Search for the cell housing the specified text and yield its (x, y) center coordinate. 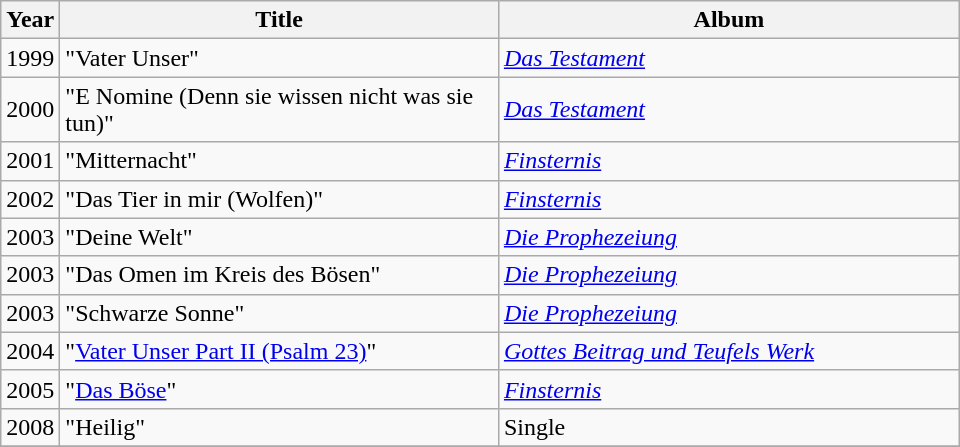
Year (30, 20)
Single (728, 427)
"Vater Unser Part II (Psalm 23)" (280, 351)
"Mitternacht" (280, 161)
"Vater Unser" (280, 58)
2002 (30, 199)
2008 (30, 427)
"E Nomine (Denn sie wissen nicht was sie tun)" (280, 110)
"Schwarze Sonne" (280, 313)
"Das Omen im Kreis des Bösen" (280, 275)
2001 (30, 161)
"Das Tier in mir (Wolfen)" (280, 199)
2000 (30, 110)
Gottes Beitrag und Teufels Werk (728, 351)
2005 (30, 389)
"Deine Welt" (280, 237)
"Das Böse" (280, 389)
Album (728, 20)
"Heilig" (280, 427)
1999 (30, 58)
2004 (30, 351)
Title (280, 20)
